Pinpoint the cell where the given text exists, returning its [X, Y] midpoint coordinate. 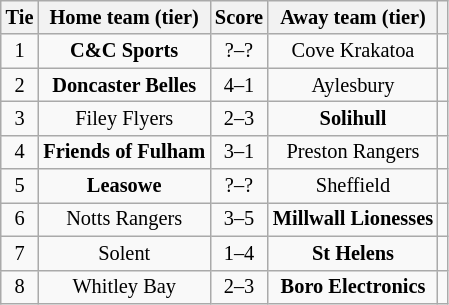
Sheffield [353, 186]
Cove Krakatoa [353, 51]
2 [20, 85]
C&C Sports [124, 51]
Filey Flyers [124, 118]
Doncaster Belles [124, 85]
5 [20, 186]
6 [20, 219]
1–4 [239, 253]
Away team (tier) [353, 17]
St Helens [353, 253]
Aylesbury [353, 85]
Whitley Bay [124, 287]
Leasowe [124, 186]
Solent [124, 253]
Boro Electronics [353, 287]
4–1 [239, 85]
Millwall Lionesses [353, 219]
3–5 [239, 219]
Home team (tier) [124, 17]
Tie [20, 17]
Score [239, 17]
3 [20, 118]
8 [20, 287]
1 [20, 51]
Preston Rangers [353, 152]
Solihull [353, 118]
7 [20, 253]
3–1 [239, 152]
Friends of Fulham [124, 152]
Notts Rangers [124, 219]
4 [20, 152]
